Return [X, Y] of the center of cell containing provided text 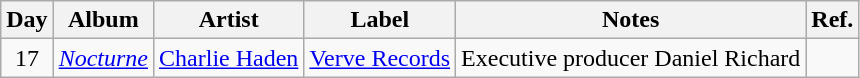
Ref. [832, 20]
Charlie Haden [229, 58]
Verve Records [380, 58]
Notes [631, 20]
Album [103, 20]
Artist [229, 20]
Label [380, 20]
Nocturne [103, 58]
Executive producer Daniel Richard [631, 58]
17 [27, 58]
Day [27, 20]
